Return [x, y] of the center of cell containing provided text 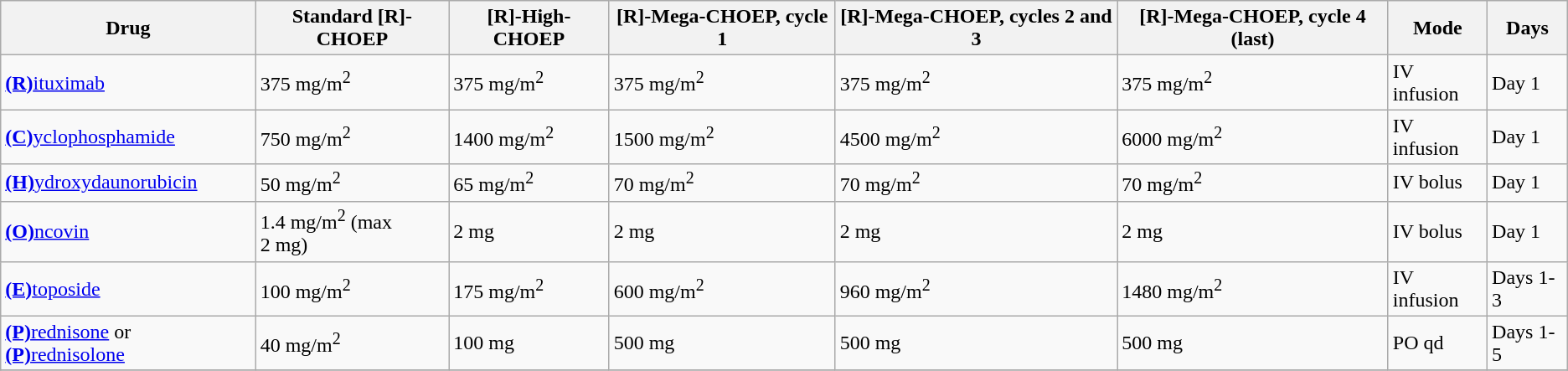
(P)rednisone or (P)rednisolone [128, 343]
[R]-Mega-CHOEP, cycle 1 [722, 28]
600 mg/m2 [722, 288]
(C)yclophosphamide [128, 137]
(O)ncovin [128, 231]
4500 mg/m2 [977, 137]
1.4 mg/m2 (max 2 mg) [352, 231]
1500 mg/m2 [722, 137]
6000 mg/m2 [1253, 137]
960 mg/m2 [977, 288]
750 mg/m2 [352, 137]
[R]-Mega-CHOEP, cycles 2 and 3 [977, 28]
(H)ydroxydaunorubicin [128, 183]
175 mg/m2 [529, 288]
65 mg/m2 [529, 183]
1480 mg/m2 [1253, 288]
PO qd [1437, 343]
Days 1-5 [1528, 343]
(E)toposide [128, 288]
100 mg/m2 [352, 288]
1400 mg/m2 [529, 137]
Standard [R]-CHOEP [352, 28]
(R)ituximab [128, 82]
[R]-High-CHOEP [529, 28]
Drug [128, 28]
Mode [1437, 28]
50 mg/m2 [352, 183]
[R]-Mega-CHOEP, cycle 4 (last) [1253, 28]
Days 1-3 [1528, 288]
100 mg [529, 343]
40 mg/m2 [352, 343]
Days [1528, 28]
